Search for the cell housing the specified text and yield its (X, Y) center coordinate. 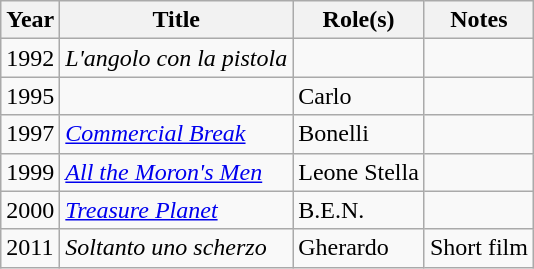
Year (30, 20)
Role(s) (359, 20)
2011 (30, 248)
1997 (30, 134)
Commercial Break (176, 134)
2000 (30, 210)
Notes (478, 20)
Title (176, 20)
1992 (30, 58)
Leone Stella (359, 172)
1995 (30, 96)
Bonelli (359, 134)
Soltanto uno scherzo (176, 248)
Carlo (359, 96)
L'angolo con la pistola (176, 58)
Gherardo (359, 248)
Short film (478, 248)
All the Moron's Men (176, 172)
B.E.N. (359, 210)
1999 (30, 172)
Treasure Planet (176, 210)
